Return the [X, Y] coordinate for the center point of the cell that contains the specified text.  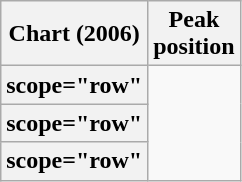
Chart (2006) [74, 34]
Peakposition [194, 34]
